Extract the (X, Y) coordinate from the center of the cell holding the provided text.  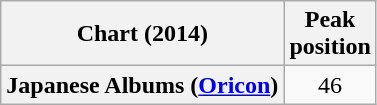
Chart (2014) (142, 34)
46 (330, 85)
Japanese Albums (Oricon) (142, 85)
Peak position (330, 34)
